Pinpoint the cell where the given text exists, returning its [x, y] midpoint coordinate. 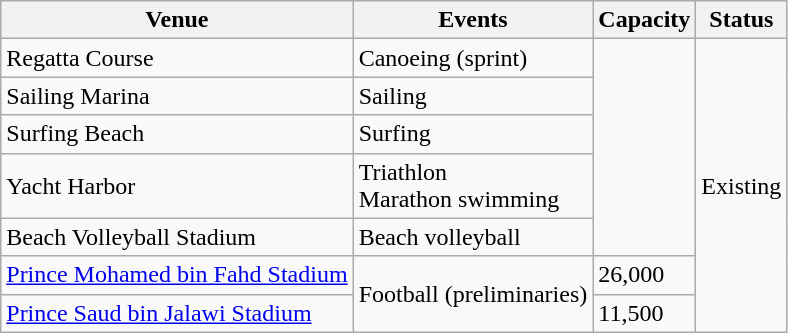
11,500 [644, 313]
Surfing [473, 134]
Prince Mohamed bin Fahd Stadium [177, 275]
Football (preliminaries) [473, 294]
TriathlonMarathon swimming [473, 186]
Sailing [473, 96]
Regatta Course [177, 58]
Events [473, 20]
Beach Volleyball Stadium [177, 237]
Venue [177, 20]
Surfing Beach [177, 134]
Existing [742, 186]
Sailing Marina [177, 96]
Prince Saud bin Jalawi Stadium [177, 313]
26,000 [644, 275]
Beach volleyball [473, 237]
Yacht Harbor [177, 186]
Status [742, 20]
Capacity [644, 20]
Canoeing (sprint) [473, 58]
